Provide the [X, Y] coordinate of the cell's center where the given text is located.  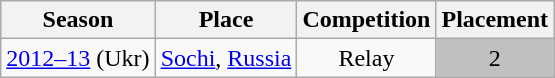
Season [78, 20]
Place [226, 20]
2 [495, 58]
Sochi, Russia [226, 58]
Relay [366, 58]
Placement [495, 20]
2012–13 (Ukr) [78, 58]
Competition [366, 20]
